Determine the (x, y) coordinate at the center of the cell enclosing the given text.  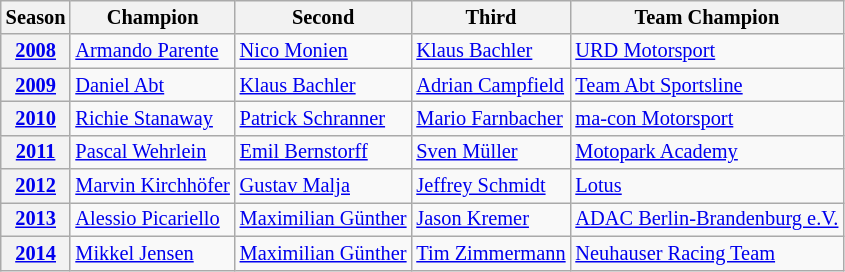
ADAC Berlin-Brandenburg e.V. (706, 219)
Tim Zimmermann (490, 253)
2012 (36, 186)
2009 (36, 85)
Third (490, 17)
Team Abt Sportsline (706, 85)
2013 (36, 219)
Sven Müller (490, 152)
2010 (36, 118)
Champion (152, 17)
Armando Parente (152, 51)
2011 (36, 152)
Season (36, 17)
Gustav Malja (324, 186)
URD Motorsport (706, 51)
Team Champion (706, 17)
Lotus (706, 186)
Alessio Picariello (152, 219)
ma-con Motorsport (706, 118)
2014 (36, 253)
Jason Kremer (490, 219)
Adrian Campfield (490, 85)
Pascal Wehrlein (152, 152)
Mario Farnbacher (490, 118)
Patrick Schranner (324, 118)
Motopark Academy (706, 152)
Mikkel Jensen (152, 253)
2008 (36, 51)
Marvin Kirchhöfer (152, 186)
Emil Bernstorff (324, 152)
Nico Monien (324, 51)
Jeffrey Schmidt (490, 186)
Second (324, 17)
Richie Stanaway (152, 118)
Neuhauser Racing Team (706, 253)
Daniel Abt (152, 85)
